Capture the cell that displays the provided text and extract its (X, Y) central coordinate. 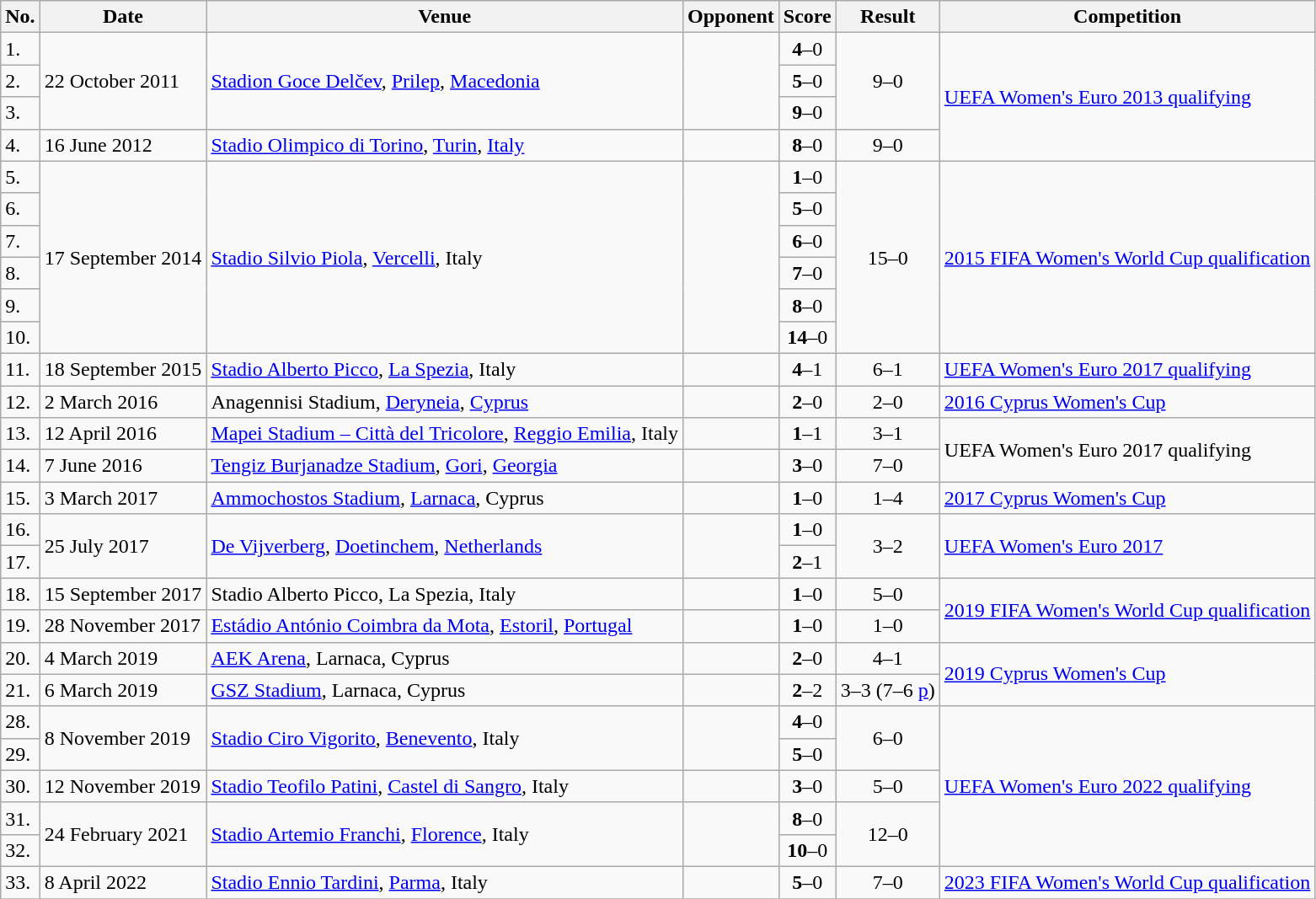
12. (20, 402)
2023 FIFA Women's World Cup qualification (1127, 882)
25 July 2017 (123, 546)
No. (20, 17)
28. (20, 722)
2017 Cyprus Women's Cup (1127, 498)
Ammochostos Stadium, Larnaca, Cyprus (445, 498)
6 March 2019 (123, 690)
Score (807, 17)
Stadio Olimpico di Torino, Turin, Italy (445, 145)
28 November 2017 (123, 626)
2–2 (807, 690)
Venue (445, 17)
UEFA Women's Euro 2017 (1127, 546)
2 March 2016 (123, 402)
11. (20, 369)
16 June 2012 (123, 145)
Stadion Goce Delčev, Prilep, Macedonia (445, 81)
GSZ Stadium, Larnaca, Cyprus (445, 690)
7 June 2016 (123, 466)
10. (20, 337)
24 February 2021 (123, 834)
33. (20, 882)
14. (20, 466)
15. (20, 498)
2–1 (807, 562)
Date (123, 17)
29. (20, 754)
12 November 2019 (123, 786)
21. (20, 690)
2016 Cyprus Women's Cup (1127, 402)
De Vijverberg, Doetinchem, Netherlands (445, 546)
17. (20, 562)
Stadio Artemio Franchi, Florence, Italy (445, 834)
4. (20, 145)
8 November 2019 (123, 738)
15–0 (888, 257)
12–0 (888, 834)
Competition (1127, 17)
Stadio Teofilo Patini, Castel di Sangro, Italy (445, 786)
14–0 (807, 337)
32. (20, 850)
Opponent (731, 17)
3. (20, 113)
3–1 (888, 434)
18. (20, 594)
12 April 2016 (123, 434)
AEK Arena, Larnaca, Cyprus (445, 658)
3–3 (7–6 p) (888, 690)
UEFA Women's Euro 2013 qualifying (1127, 97)
17 September 2014 (123, 257)
Tengiz Burjanadze Stadium, Gori, Georgia (445, 466)
Estádio António Coimbra da Mota, Estoril, Portugal (445, 626)
3–2 (888, 546)
2019 Cyprus Women's Cup (1127, 674)
Mapei Stadium – Città del Tricolore, Reggio Emilia, Italy (445, 434)
5. (20, 177)
10–0 (807, 850)
2019 FIFA Women's World Cup qualification (1127, 610)
Stadio Ennio Tardini, Parma, Italy (445, 882)
6–1 (888, 369)
4 March 2019 (123, 658)
Stadio Silvio Piola, Vercelli, Italy (445, 257)
18 September 2015 (123, 369)
2015 FIFA Women's World Cup qualification (1127, 257)
13. (20, 434)
15 September 2017 (123, 594)
30. (20, 786)
1–4 (888, 498)
19. (20, 626)
Result (888, 17)
6. (20, 209)
20. (20, 658)
1–1 (807, 434)
7. (20, 241)
UEFA Women's Euro 2022 qualifying (1127, 786)
1. (20, 49)
3 March 2017 (123, 498)
31. (20, 818)
8 April 2022 (123, 882)
2. (20, 81)
22 October 2011 (123, 81)
Anagennisi Stadium, Deryneia, Cyprus (445, 402)
16. (20, 530)
9. (20, 305)
Stadio Ciro Vigorito, Benevento, Italy (445, 738)
8. (20, 273)
